From the cell containing the given text, extract its center point as (x, y) coordinate. 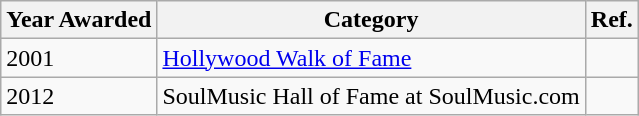
Hollywood Walk of Fame (371, 58)
SoulMusic Hall of Fame at SoulMusic.com (371, 96)
Year Awarded (79, 20)
2012 (79, 96)
Ref. (612, 20)
2001 (79, 58)
Category (371, 20)
